Detect which cell encompasses the target text, then output its [x, y] center coordinate. 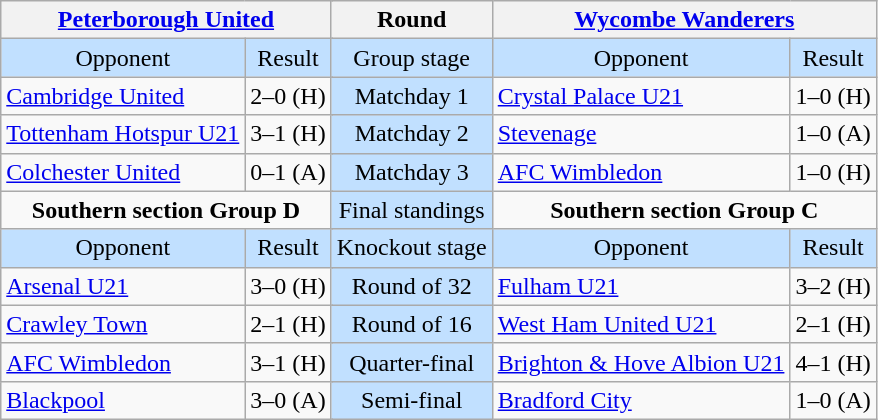
Blackpool [123, 400]
Tottenham Hotspur U21 [123, 134]
Bradford City [641, 400]
Brighton & Hove Albion U21 [641, 362]
Colchester United [123, 172]
Crawley Town [123, 324]
Southern section Group C [684, 210]
Crystal Palace U21 [641, 96]
Matchday 2 [412, 134]
Semi-final [412, 400]
Southern section Group D [166, 210]
0–1 (A) [288, 172]
Cambridge United [123, 96]
Group stage [412, 58]
4–1 (H) [833, 362]
Peterborough United [166, 20]
3–0 (A) [288, 400]
Matchday 1 [412, 96]
Round [412, 20]
Knockout stage [412, 248]
Matchday 3 [412, 172]
Round of 32 [412, 286]
3–0 (H) [288, 286]
Stevenage [641, 134]
2–0 (H) [288, 96]
Arsenal U21 [123, 286]
Wycombe Wanderers [684, 20]
Round of 16 [412, 324]
West Ham United U21 [641, 324]
3–2 (H) [833, 286]
Quarter-final [412, 362]
Fulham U21 [641, 286]
Final standings [412, 210]
